Determine the [x, y] coordinate at the center of the cell enclosing the given text.  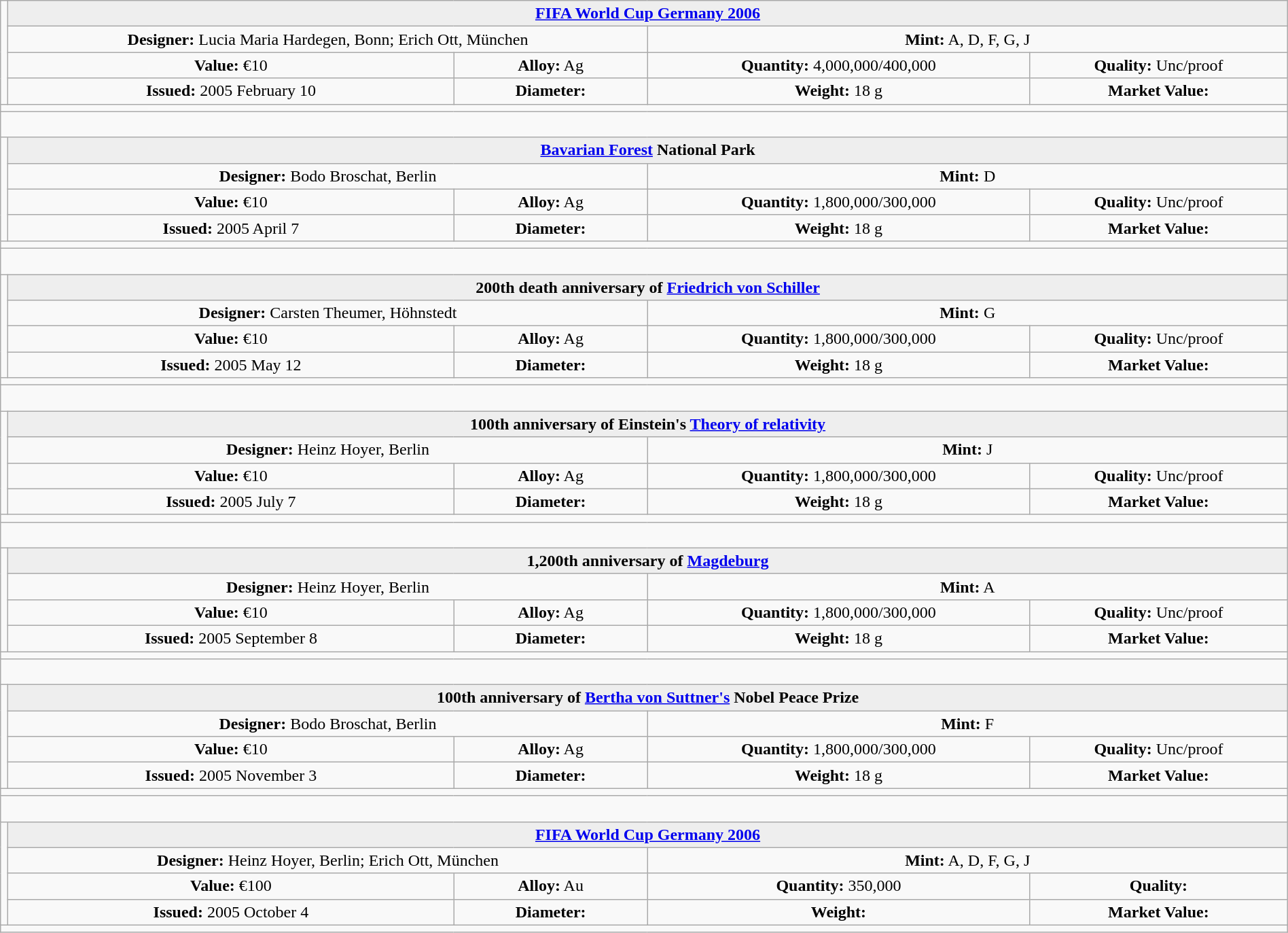
1,200th anniversary of Magdeburg [648, 561]
Designer: Lucia Maria Hardegen, Bonn; Erich Ott, München [327, 39]
Designer: Heinz Hoyer, Berlin; Erich Ott, München [327, 860]
Issued: 2005 November 3 [231, 775]
Issued: 2005 February 10 [231, 91]
Mint: F [967, 724]
Alloy: Au [550, 886]
Issued: 2005 October 4 [231, 912]
Issued: 2005 May 12 [231, 365]
Bavarian Forest National Park [648, 150]
Mint: J [967, 450]
100th anniversary of Bertha von Suttner's Nobel Peace Prize [648, 698]
Designer: Carsten Theumer, Höhnstedt [327, 313]
Mint: A [967, 586]
200th death anniversary of Friedrich von Schiller [648, 287]
Quantity: 350,000 [838, 886]
Mint: G [967, 313]
Mint: D [967, 176]
Issued: 2005 July 7 [231, 501]
Issued: 2005 April 7 [231, 228]
Issued: 2005 September 8 [231, 638]
Quantity: 4,000,000/400,000 [838, 65]
Quality: [1159, 886]
Weight: [838, 912]
Value: €100 [231, 886]
100th anniversary of Einstein's Theory of relativity [648, 424]
